Detect which cell encompasses the target text, then output its (X, Y) center coordinate. 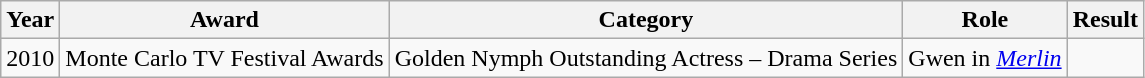
Year (30, 20)
Monte Carlo TV Festival Awards (224, 58)
Result (1105, 20)
2010 (30, 58)
Gwen in Merlin (985, 58)
Role (985, 20)
Award (224, 20)
Golden Nymph Outstanding Actress – Drama Series (646, 58)
Category (646, 20)
